Scan for the cell matching the given text and deliver its (X, Y) coordinate at center. 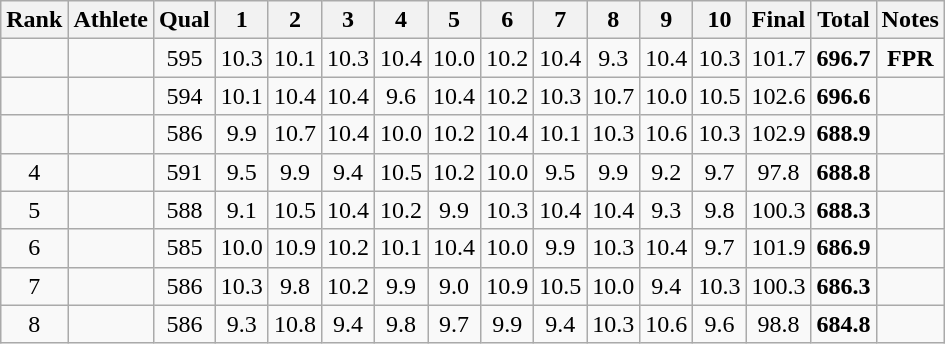
97.8 (778, 172)
98.8 (778, 324)
684.8 (844, 324)
2 (294, 20)
102.9 (778, 134)
3 (348, 20)
101.7 (778, 58)
102.6 (778, 96)
688.8 (844, 172)
Qual (185, 20)
FPR (910, 58)
10.8 (294, 324)
Notes (910, 20)
688.9 (844, 134)
686.9 (844, 248)
696.7 (844, 58)
1 (242, 20)
591 (185, 172)
Total (844, 20)
9.2 (666, 172)
594 (185, 96)
585 (185, 248)
686.3 (844, 286)
Athlete (111, 20)
696.6 (844, 96)
9.0 (454, 286)
595 (185, 58)
Final (778, 20)
101.9 (778, 248)
9.1 (242, 210)
10 (720, 20)
9 (666, 20)
Rank (34, 20)
588 (185, 210)
688.3 (844, 210)
